Search for the cell housing the specified text and yield its [X, Y] center coordinate. 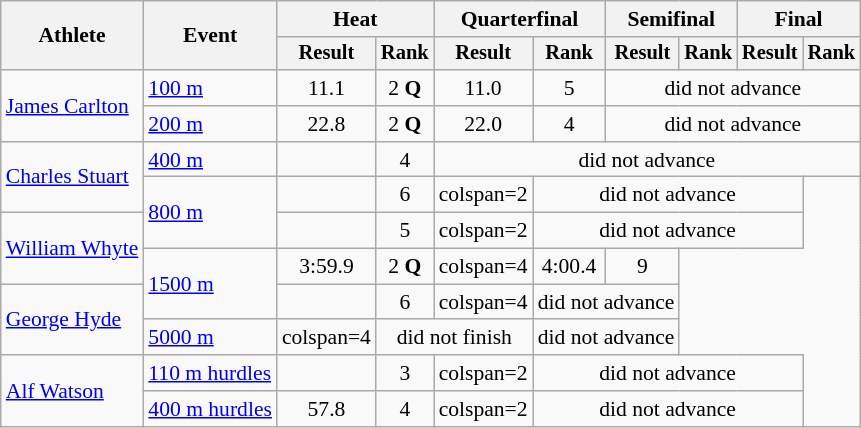
did not finish [454, 338]
Quarterfinal [520, 19]
9 [643, 267]
Charles Stuart [72, 178]
100 m [210, 88]
Alf Watson [72, 390]
James Carlton [72, 106]
57.8 [326, 409]
George Hyde [72, 320]
Athlete [72, 36]
5000 m [210, 338]
1500 m [210, 284]
3 [405, 373]
3:59.9 [326, 267]
400 m hurdles [210, 409]
200 m [210, 124]
William Whyte [72, 248]
Event [210, 36]
Semifinal [672, 19]
110 m hurdles [210, 373]
22.0 [484, 124]
400 m [210, 160]
800 m [210, 212]
Heat [356, 19]
11.1 [326, 88]
11.0 [484, 88]
4:00.4 [570, 267]
Final [798, 19]
22.8 [326, 124]
